Detect which cell encompasses the target text, then output its (X, Y) center coordinate. 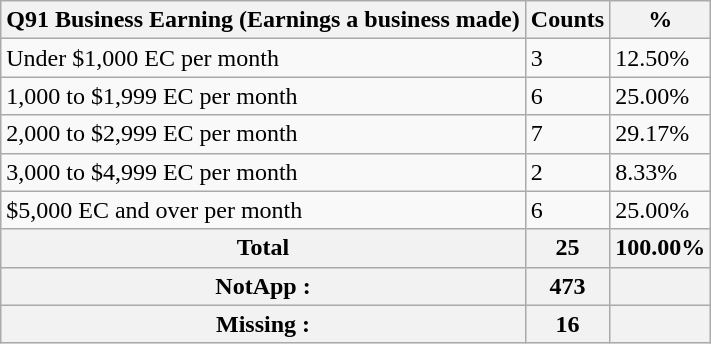
Q91 Business Earning (Earnings a business made) (264, 20)
16 (567, 324)
8.33% (660, 172)
$5,000 EC and over per month (264, 210)
100.00% (660, 248)
2 (567, 172)
29.17% (660, 134)
Missing : (264, 324)
7 (567, 134)
25 (567, 248)
Counts (567, 20)
1,000 to $1,999 EC per month (264, 96)
% (660, 20)
12.50% (660, 58)
2,000 to $2,999 EC per month (264, 134)
3 (567, 58)
473 (567, 286)
Under $1,000 EC per month (264, 58)
Total (264, 248)
3,000 to $4,999 EC per month (264, 172)
NotApp : (264, 286)
